For the text-containing cell, return its midpoint in [x, y] coordinate format. 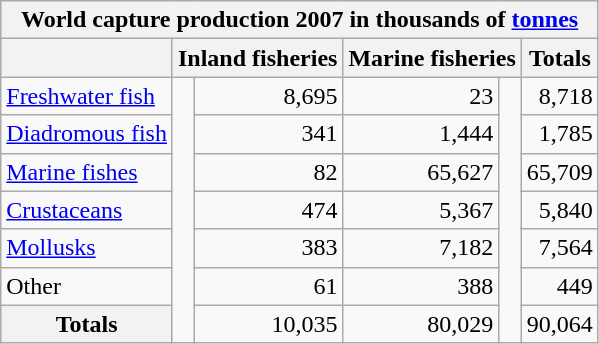
Freshwater fish [87, 96]
7,564 [560, 248]
8,695 [268, 96]
World capture production 2007 in thousands of tonnes [300, 20]
80,029 [421, 324]
90,064 [560, 324]
65,709 [560, 172]
474 [268, 210]
5,840 [560, 210]
341 [268, 134]
82 [268, 172]
Mollusks [87, 248]
Inland fisheries [257, 58]
Marine fisheries [432, 58]
23 [421, 96]
61 [268, 286]
383 [268, 248]
Other [87, 286]
Diadromous fish [87, 134]
8,718 [560, 96]
65,627 [421, 172]
388 [421, 286]
7,182 [421, 248]
Marine fishes [87, 172]
5,367 [421, 210]
1,785 [560, 134]
1,444 [421, 134]
449 [560, 286]
10,035 [268, 324]
Crustaceans [87, 210]
